Return the (X, Y) coordinate for the center point of the cell that contains the specified text.  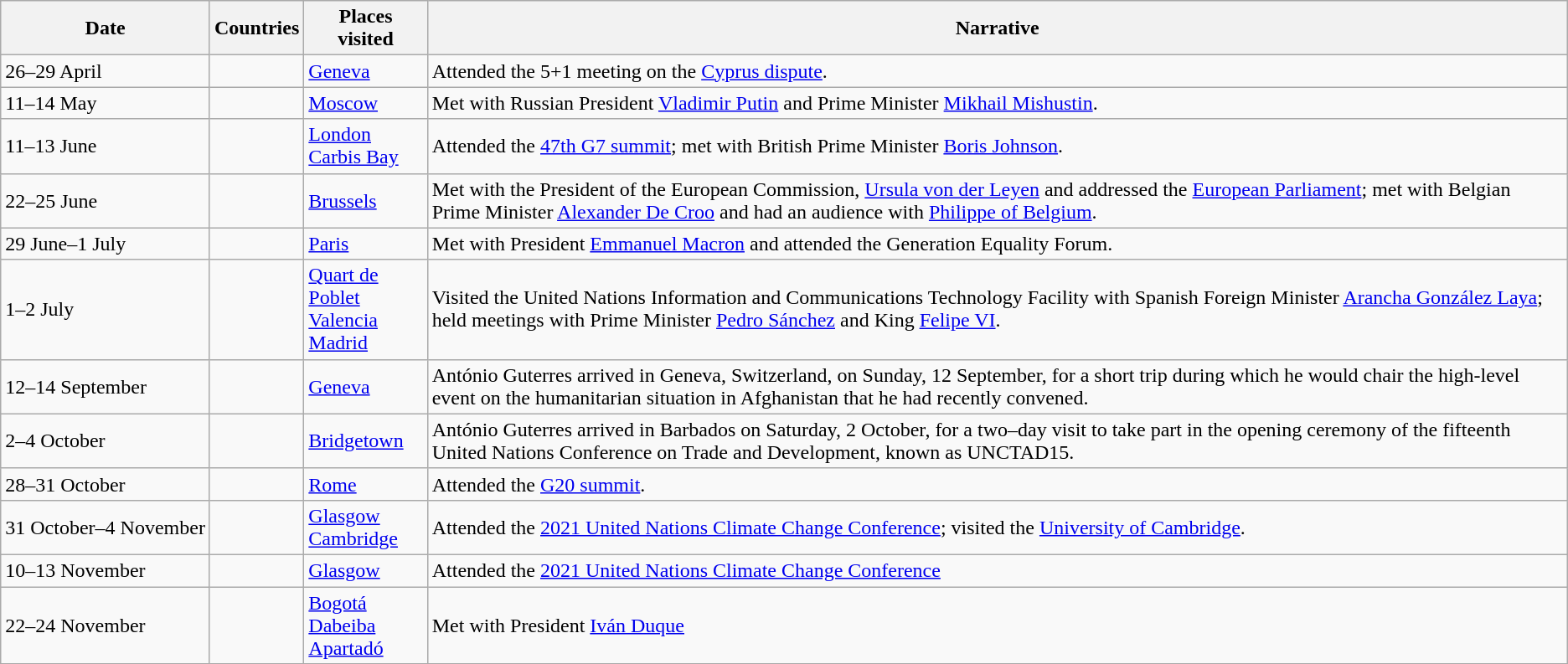
12–14 September (106, 387)
Attended the 2021 United Nations Climate Change Conference (997, 570)
26–29 April (106, 71)
1–2 July (106, 310)
Places visited (365, 28)
22–24 November (106, 625)
Attended the 2021 United Nations Climate Change Conference; visited the University of Cambridge. (997, 528)
10–13 November (106, 570)
22–25 June (106, 201)
31 October–4 November (106, 528)
LondonCarbis Bay (365, 146)
GlasgowCambridge (365, 528)
Brussels (365, 201)
BogotáDabeibaApartadó (365, 625)
Attended the G20 summit. (997, 484)
Glasgow (365, 570)
Quart de PobletValenciaMadrid (365, 310)
Met with Russian President Vladimir Putin and Prime Minister Mikhail Mishustin. (997, 103)
Attended the 5+1 meeting on the Cyprus dispute. (997, 71)
Date (106, 28)
Met with President Emmanuel Macron and attended the Generation Equality Forum. (997, 244)
2–4 October (106, 440)
Moscow (365, 103)
29 June–1 July (106, 244)
Rome (365, 484)
Bridgetown (365, 440)
Countries (256, 28)
Attended the 47th G7 summit; met with British Prime Minister Boris Johnson. (997, 146)
Narrative (997, 28)
Paris (365, 244)
11–14 May (106, 103)
11–13 June (106, 146)
Met with President Iván Duque (997, 625)
28–31 October (106, 484)
